Scan for the cell matching the given text and deliver its [x, y] coordinate at center. 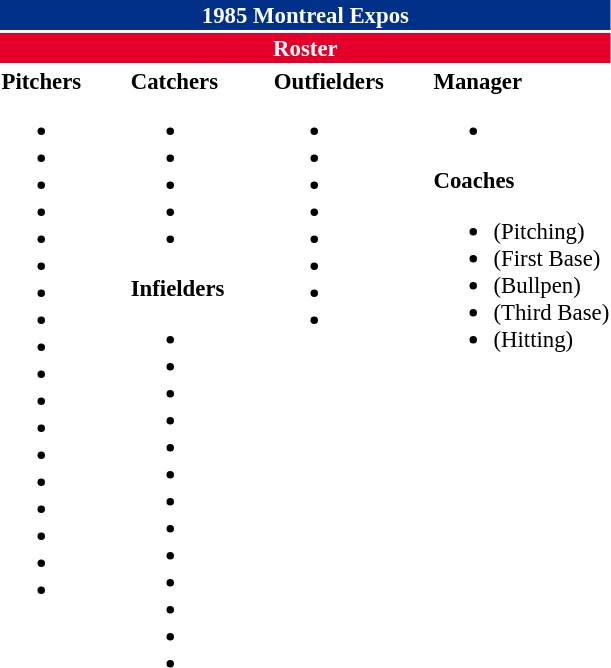
1985 Montreal Expos [306, 15]
Roster [306, 48]
